Capture the cell that displays the provided text and extract its (x, y) central coordinate. 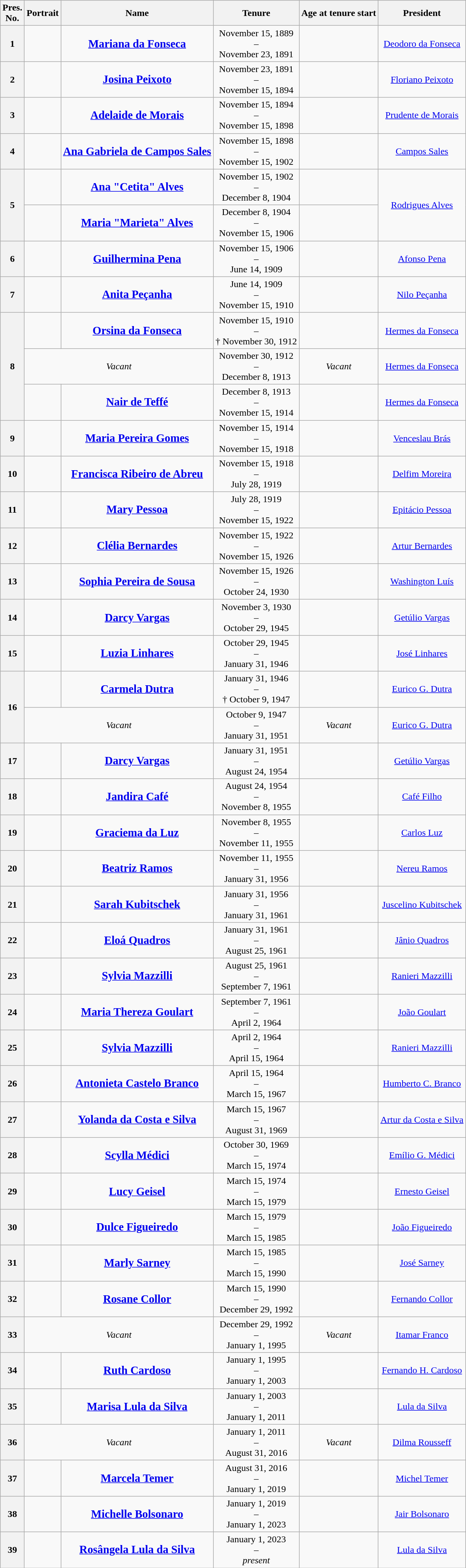
December 29, 1992–January 1, 1995 (256, 1335)
21 (12, 904)
March 15, 1990–December 29, 1992 (256, 1299)
August 31, 2016–January 1, 2019 (256, 1478)
29 (12, 1191)
35 (12, 1406)
Carlos Luz (422, 833)
Mary Pessoa (137, 510)
Beatriz Ramos (137, 868)
Francisca Ribeiro de Abreu (137, 474)
37 (12, 1478)
November 15, 1910–† November 30, 1912 (256, 330)
28 (12, 1155)
December 8, 1904–November 15, 1906 (256, 223)
November 15, 1889–November 23, 1891 (256, 44)
Tenure (256, 13)
Sarah Kubitschek (137, 904)
November 23, 1891–November 15, 1894 (256, 79)
16 (12, 707)
6 (12, 259)
November 8, 1955–November 11, 1955 (256, 833)
João Figueiredo (422, 1227)
39 (12, 1550)
19 (12, 833)
November 15, 1898–November 15, 1902 (256, 151)
Ana "Cetita" Alves (137, 187)
11 (12, 510)
Café Filho (422, 797)
October 9, 1947–January 31, 1951 (256, 725)
1 (12, 44)
7 (12, 295)
Rosane Collor (137, 1299)
36 (12, 1442)
João Goulart (422, 1012)
Epitácio Pessoa (422, 510)
Jânio Quadros (422, 940)
March 15, 1967–August 31, 1969 (256, 1120)
Campos Sales (422, 151)
Michel Temer (422, 1478)
Scylla Médici (137, 1155)
October 29, 1945–January 31, 1946 (256, 653)
April 15, 1964–March 15, 1967 (256, 1084)
Yolanda da Costa e Silva (137, 1120)
Luzia Linhares (137, 653)
38 (12, 1514)
Ernesto Geisel (422, 1191)
15 (12, 653)
20 (12, 868)
José Sarney (422, 1263)
33 (12, 1335)
Name (137, 13)
22 (12, 940)
27 (12, 1120)
Maria Pereira Gomes (137, 438)
Floriano Peixoto (422, 79)
Josina Peixoto (137, 79)
18 (12, 797)
November 15, 1918–July 28, 1919 (256, 474)
3 (12, 115)
Artur Bernardes (422, 546)
Rodrigues Alves (422, 205)
José Linhares (422, 653)
Delfim Moreira (422, 474)
8 (12, 366)
23 (12, 976)
14 (12, 617)
Artur da Costa e Silva (422, 1120)
Dulce Figueiredo (137, 1227)
Prudente de Morais (422, 115)
Anita Peçanha (137, 295)
Maria "Marieta" Alves (137, 223)
Maria Thereza Goulart (137, 1012)
32 (12, 1299)
4 (12, 151)
Rosângela Lula da Silva (137, 1550)
President (422, 13)
Mariana da Fonseca (137, 44)
Clélia Bernardes (137, 546)
Graciema da Luz (137, 833)
Antonieta Castelo Branco (137, 1084)
April 2, 1964–April 15, 1964 (256, 1048)
January 1, 2023–present (256, 1550)
November 15, 1914–November 15, 1918 (256, 438)
Deodoro da Fonseca (422, 44)
12 (12, 546)
November 15, 1902–December 8, 1904 (256, 187)
Eloá Quadros (137, 940)
Pres.No. (12, 13)
Fernando Collor (422, 1299)
Nilo Peçanha (422, 295)
Orsina da Fonseca (137, 330)
November 15, 1894–November 15, 1898 (256, 115)
July 28, 1919–November 15, 1922 (256, 510)
Nereu Ramos (422, 868)
Marisa Lula da Silva (137, 1406)
Carmela Dutra (137, 689)
Dilma Rousseff (422, 1442)
24 (12, 1012)
17 (12, 761)
January 31, 1961–August 25, 1961 (256, 940)
Guilhermina Pena (137, 259)
October 30, 1969–March 15, 1974 (256, 1155)
13 (12, 582)
September 7, 1961–April 2, 1964 (256, 1012)
November 30, 1912–December 8, 1913 (256, 366)
Emílio G. Médici (422, 1155)
31 (12, 1263)
Marly Sarney (137, 1263)
Marcela Temer (137, 1478)
November 3, 1930–October 29, 1945 (256, 617)
Itamar Franco (422, 1335)
December 8, 1913–November 15, 1914 (256, 402)
August 24, 1954–November 8, 1955 (256, 797)
25 (12, 1048)
January 1, 2019–January 1, 2023 (256, 1514)
Juscelino Kubitschek (422, 904)
Nair de Teffé (137, 402)
Ruth Cardoso (137, 1370)
March 15, 1979–March 15, 1985 (256, 1227)
Afonso Pena (422, 259)
Lucy Geisel (137, 1191)
Venceslau Brás (422, 438)
5 (12, 205)
2 (12, 79)
August 25, 1961–September 7, 1961 (256, 976)
November 15, 1926–October 24, 1930 (256, 582)
Jandira Café (137, 797)
January 1, 2011–August 31, 2016 (256, 1442)
Michelle Bolsonaro (137, 1514)
Jair Bolsonaro (422, 1514)
November 15, 1906–June 14, 1909 (256, 259)
March 15, 1974–March 15, 1979 (256, 1191)
26 (12, 1084)
Ana Gabriela de Campos Sales (137, 151)
January 31, 1946–† October 9, 1947 (256, 689)
January 1, 2003–January 1, 2011 (256, 1406)
November 15, 1922–November 15, 1926 (256, 546)
June 14, 1909–November 15, 1910 (256, 295)
January 31, 1951–August 24, 1954 (256, 761)
Age at tenure start (339, 13)
Portrait (43, 13)
March 15, 1985–March 15, 1990 (256, 1263)
34 (12, 1370)
9 (12, 438)
January 31, 1956–January 31, 1961 (256, 904)
Sophia Pereira de Sousa (137, 582)
30 (12, 1227)
Humberto C. Branco (422, 1084)
Fernando H. Cardoso (422, 1370)
Adelaide de Morais (137, 115)
10 (12, 474)
November 11, 1955–January 31, 1956 (256, 868)
January 1, 1995–January 1, 2003 (256, 1370)
Washington Luís (422, 582)
